Output the [x, y] coordinate of the center of the cell containing the given text.  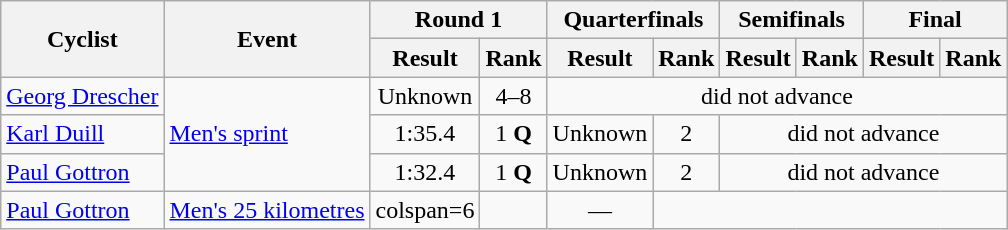
1:32.4 [425, 172]
1:35.4 [425, 134]
— [600, 210]
Quarterfinals [634, 20]
Event [267, 39]
Semifinals [792, 20]
Georg Drescher [82, 96]
Cyclist [82, 39]
Final [935, 20]
colspan=6 [425, 210]
Men's sprint [267, 134]
Round 1 [458, 20]
Karl Duill [82, 134]
4–8 [514, 96]
Men's 25 kilometres [267, 210]
